From the cell containing the given text, extract its center point as (x, y) coordinate. 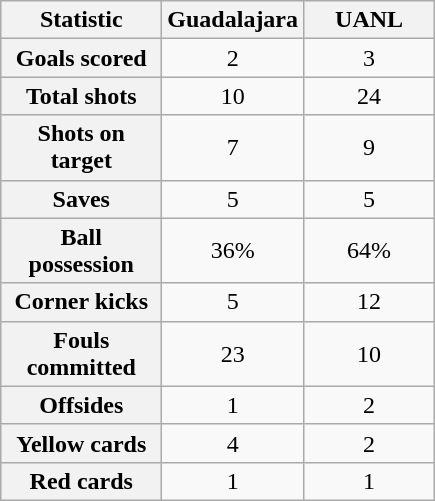
Offsides (82, 405)
64% (370, 250)
12 (370, 302)
Ball possession (82, 250)
Total shots (82, 96)
24 (370, 96)
Fouls committed (82, 354)
Corner kicks (82, 302)
Red cards (82, 481)
Goals scored (82, 58)
23 (233, 354)
UANL (370, 20)
Statistic (82, 20)
Guadalajara (233, 20)
Yellow cards (82, 443)
36% (233, 250)
7 (233, 148)
3 (370, 58)
4 (233, 443)
Saves (82, 199)
9 (370, 148)
Shots on target (82, 148)
